Return (X, Y) of the center of cell containing provided text 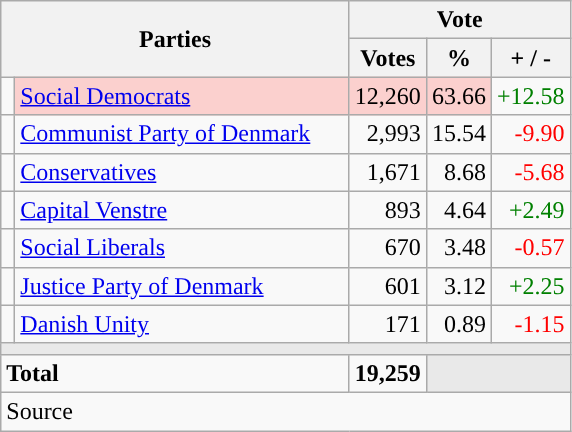
Conservatives (182, 172)
-0.57 (530, 248)
+2.49 (530, 210)
Vote (460, 20)
% (458, 58)
3.12 (458, 286)
0.89 (458, 324)
4.64 (458, 210)
-9.90 (530, 134)
171 (388, 324)
15.54 (458, 134)
63.66 (458, 96)
Capital Venstre (182, 210)
+12.58 (530, 96)
893 (388, 210)
3.48 (458, 248)
670 (388, 248)
Social Liberals (182, 248)
+2.25 (530, 286)
601 (388, 286)
+ / - (530, 58)
Votes (388, 58)
8.68 (458, 172)
1,671 (388, 172)
Source (286, 411)
Danish Unity (182, 324)
12,260 (388, 96)
-5.68 (530, 172)
Social Democrats (182, 96)
Communist Party of Denmark (182, 134)
19,259 (388, 373)
Total (176, 373)
-1.15 (530, 324)
Justice Party of Denmark (182, 286)
Parties (176, 39)
2,993 (388, 134)
